Pinpoint the cell where the given text exists, returning its [X, Y] midpoint coordinate. 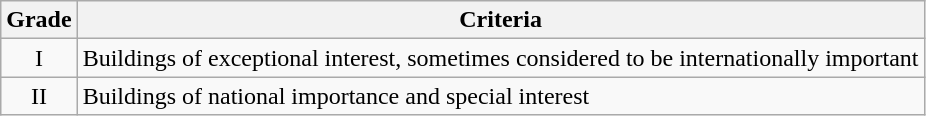
I [39, 58]
II [39, 96]
Grade [39, 20]
Buildings of exceptional interest, sometimes considered to be internationally important [500, 58]
Buildings of national importance and special interest [500, 96]
Criteria [500, 20]
